Search for the cell housing the specified text and yield its [X, Y] center coordinate. 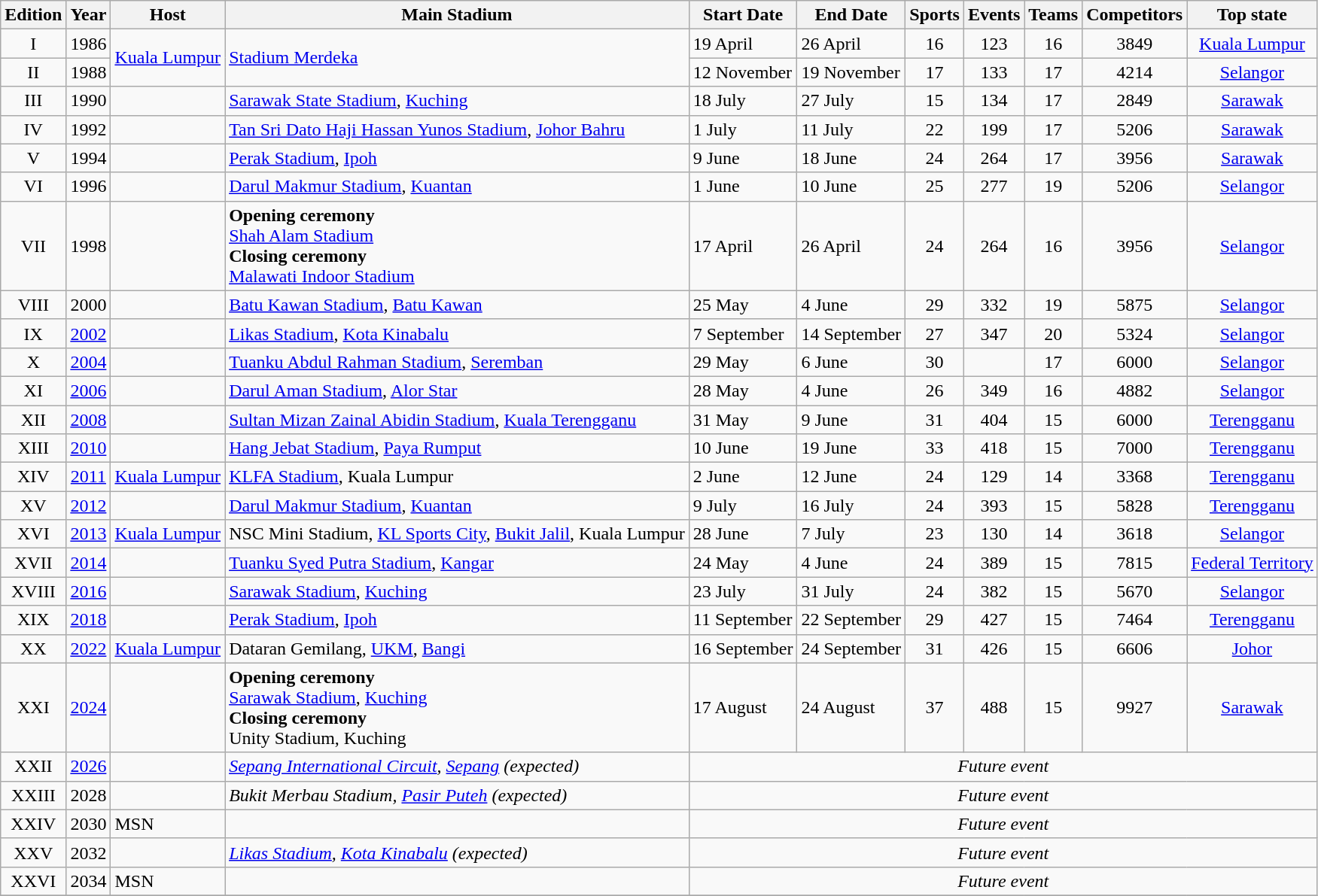
393 [994, 506]
426 [994, 648]
17 August [743, 707]
Sarawak Stadium, Kuching [458, 591]
18 July [743, 101]
Year [89, 15]
II [33, 72]
2010 [89, 448]
Federal Territory [1253, 563]
Tuanku Abdul Rahman Stadium, Seremban [458, 362]
332 [994, 305]
2012 [89, 506]
9927 [1135, 707]
1996 [89, 187]
2032 [89, 852]
277 [994, 187]
25 [935, 187]
Dataran Gemilang, UKM, Bangi [458, 648]
XVII [33, 563]
XXV [33, 852]
1986 [89, 44]
11 July [851, 129]
2006 [89, 390]
30 [935, 362]
Host [168, 15]
2849 [1135, 101]
1998 [89, 245]
134 [994, 101]
4882 [1135, 390]
XIV [33, 477]
XXIV [33, 824]
6 June [851, 362]
24 August [851, 707]
7 September [743, 333]
2024 [89, 707]
14 September [851, 333]
19 November [851, 72]
28 May [743, 390]
129 [994, 477]
Johor [1253, 648]
XVI [33, 534]
Tuanku Syed Putra Stadium, Kangar [458, 563]
1992 [89, 129]
347 [994, 333]
2030 [89, 824]
2002 [89, 333]
Teams [1054, 15]
Opening ceremonyShah Alam StadiumClosing ceremonyMalawati Indoor Stadium [458, 245]
133 [994, 72]
37 [935, 707]
Stadium Merdeka [458, 58]
20 [1054, 333]
Darul Aman Stadium, Alor Star [458, 390]
23 July [743, 591]
Top state [1253, 15]
Main Stadium [458, 15]
5828 [1135, 506]
7815 [1135, 563]
22 September [851, 620]
X [33, 362]
XII [33, 419]
25 May [743, 305]
Edition [33, 15]
2013 [89, 534]
27 July [851, 101]
24 May [743, 563]
28 June [743, 534]
29 May [743, 362]
3849 [1135, 44]
XXI [33, 707]
XIX [33, 620]
5324 [1135, 333]
488 [994, 707]
404 [994, 419]
XXII [33, 767]
33 [935, 448]
427 [994, 620]
12 June [851, 477]
2026 [89, 767]
2008 [89, 419]
9 July [743, 506]
11 September [743, 620]
19 June [851, 448]
6606 [1135, 648]
III [33, 101]
Hang Jebat Stadium, Paya Rumput [458, 448]
Sepang International Circuit, Sepang (expected) [458, 767]
3368 [1135, 477]
18 June [851, 158]
Competitors [1135, 15]
VII [33, 245]
Tan Sri Dato Haji Hassan Yunos Stadium, Johor Bahru [458, 129]
130 [994, 534]
2014 [89, 563]
XV [33, 506]
123 [994, 44]
IV [33, 129]
418 [994, 448]
27 [935, 333]
1 July [743, 129]
IX [33, 333]
3618 [1135, 534]
389 [994, 563]
2011 [89, 477]
1 June [743, 187]
Start Date [743, 15]
I [33, 44]
2022 [89, 648]
382 [994, 591]
7464 [1135, 620]
Sarawak State Stadium, Kuching [458, 101]
2018 [89, 620]
VI [33, 187]
16 September [743, 648]
Likas Stadium, Kota Kinabalu (expected) [458, 852]
V [33, 158]
XXVI [33, 881]
24 September [851, 648]
22 [935, 129]
7000 [1135, 448]
2000 [89, 305]
VIII [33, 305]
Sports [935, 15]
2028 [89, 795]
Likas Stadium, Kota Kinabalu [458, 333]
Batu Kawan Stadium, Batu Kawan [458, 305]
XI [33, 390]
XIII [33, 448]
Sultan Mizan Zainal Abidin Stadium, Kuala Terengganu [458, 419]
XXIII [33, 795]
KLFA Stadium, Kuala Lumpur [458, 477]
2004 [89, 362]
12 November [743, 72]
XVIII [33, 591]
2034 [89, 881]
NSC Mini Stadium, KL Sports City, Bukit Jalil, Kuala Lumpur [458, 534]
1988 [89, 72]
2 June [743, 477]
End Date [851, 15]
Opening ceremonySarawak Stadium, KuchingClosing ceremonyUnity Stadium, Kuching [458, 707]
XX [33, 648]
19 April [743, 44]
31 May [743, 419]
16 July [851, 506]
1990 [89, 101]
31 July [851, 591]
5670 [1135, 591]
1994 [89, 158]
349 [994, 390]
17 April [743, 245]
199 [994, 129]
23 [935, 534]
2016 [89, 591]
26 [935, 390]
Events [994, 15]
5875 [1135, 305]
4214 [1135, 72]
7 July [851, 534]
Bukit Merbau Stadium, Pasir Puteh (expected) [458, 795]
